Provide the (x, y) coordinate of the cell's center where the given text is located.  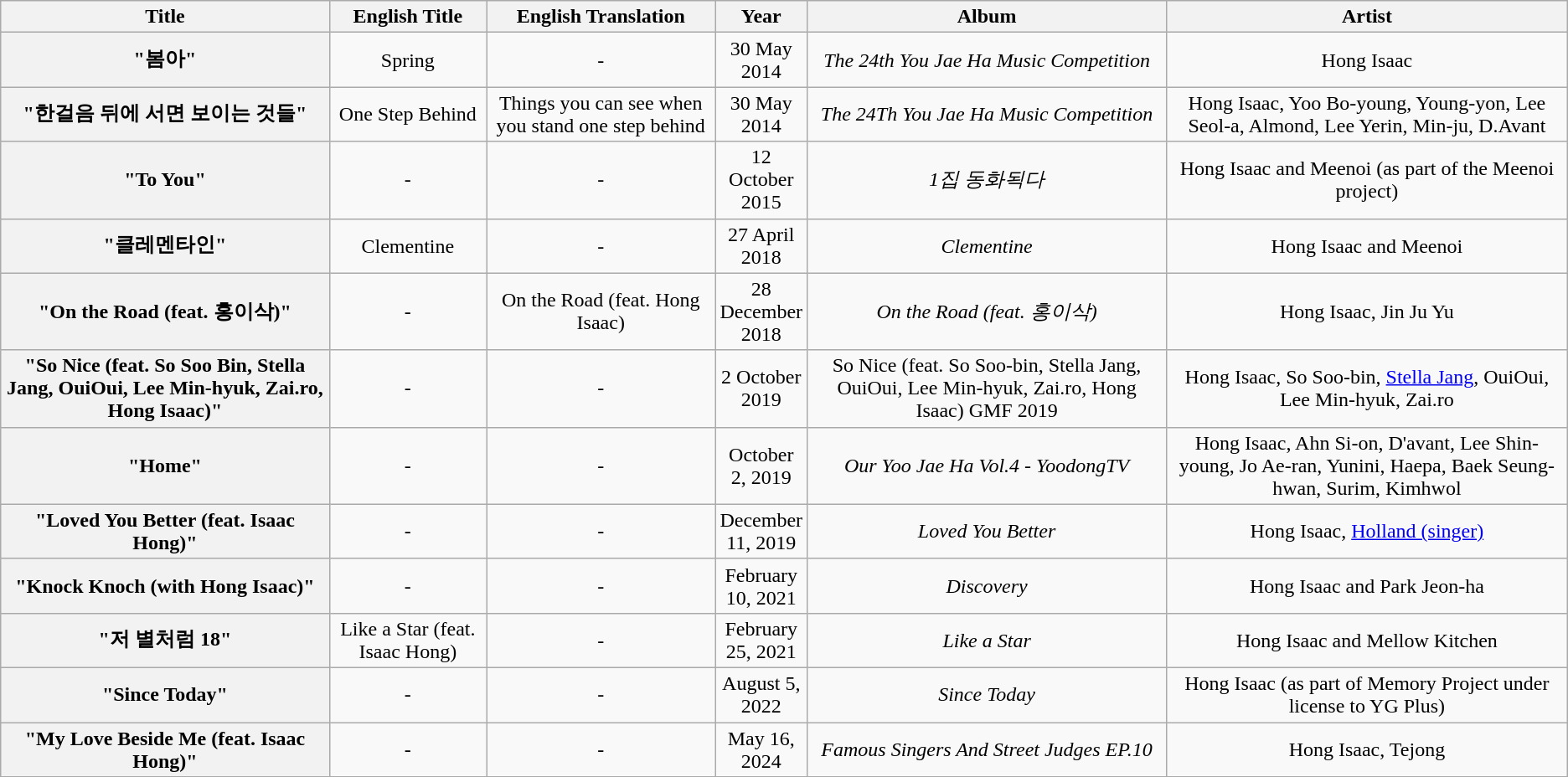
On the Road (feat. Hong Isaac) (601, 311)
Famous Singers And Street Judges EP.10 (987, 749)
Loved You Better (987, 531)
The 24th You Jae Ha Music Competition (987, 60)
Hong Isaac and Meenoi (1367, 246)
"So Nice (feat. So Soo Bin, Stella Jang, OuiOui, Lee Min-hyuk, Zai.ro, Hong Isaac)" (165, 388)
English Translation (601, 17)
Hong Isaac, Holland (singer) (1367, 531)
"Knock Knoch (with Hong Isaac)" (165, 586)
May 16, 2024 (761, 749)
Hong Isaac (1367, 60)
Hong Isaac and Mellow Kitchen (1367, 640)
12 October 2015 (761, 180)
28 December 2018 (761, 311)
Things you can see when you stand one step behind (601, 114)
Year (761, 17)
Our Yoo Jae Ha Vol.4 - YoodongTV (987, 466)
Title (165, 17)
On the Road (feat. 홍이삭) (987, 311)
"Loved You Better (feat. Isaac Hong)" (165, 531)
So Nice (feat. So Soo-bin, Stella Jang, OuiOui, Lee Min-hyuk, Zai.ro, Hong Isaac) GMF 2019 (987, 388)
"Home" (165, 466)
"To You" (165, 180)
"Since Today" (165, 695)
Spring (407, 60)
Like a Star (987, 640)
Since Today (987, 695)
December 11, 2019 (761, 531)
Album (987, 17)
Discovery (987, 586)
The 24Th You Jae Ha Music Competition (987, 114)
"클레멘타인" (165, 246)
"한걸음 뒤에 서면 보이는 것들" (165, 114)
Hong Isaac (as part of Memory Project under license to YG Plus) (1367, 695)
Hong Isaac and Park Jeon-ha (1367, 586)
27 April 2018 (761, 246)
February 25, 2021 (761, 640)
"저 별처럼 18" (165, 640)
"My Love Beside Me (feat. Isaac Hong)" (165, 749)
English Title (407, 17)
Hong Isaac, Yoo Bo-young, Young-yon, Lee Seol-a, Almond, Lee Yerin, Min-ju, D.Avant (1367, 114)
Hong Isaac, Tejong (1367, 749)
Artist (1367, 17)
"봄아" (165, 60)
Hong Isaac, Ahn Si-on, D'avant, Lee Shin-young, Jo Ae-ran, Yunini, Haepa, Baek Seung-hwan, Surim, Kimhwol (1367, 466)
August 5, 2022 (761, 695)
1집 동화됙다 (987, 180)
"On the Road (feat. 홍이삭)" (165, 311)
Hong Isaac and Meenoi (as part of the Meenoi project) (1367, 180)
One Step Behind (407, 114)
Hong Isaac, So Soo-bin, Stella Jang, OuiOui, Lee Min-hyuk, Zai.ro (1367, 388)
2 October 2019 (761, 388)
Hong Isaac, Jin Ju Yu (1367, 311)
Like a Star (feat. Isaac Hong) (407, 640)
February 10, 2021 (761, 586)
October 2, 2019 (761, 466)
